For the text-containing cell, return its midpoint in [X, Y] coordinate format. 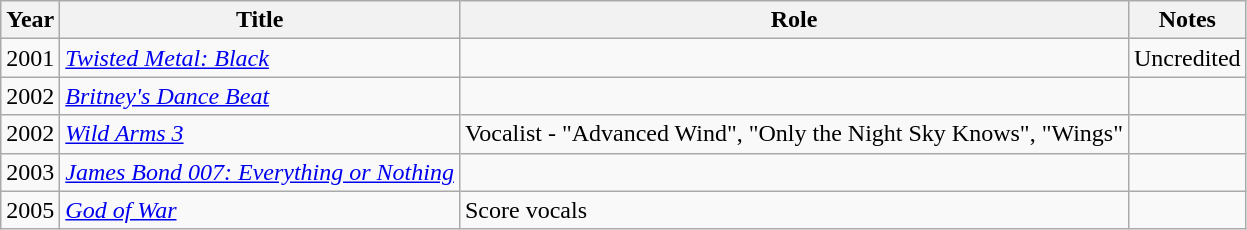
2005 [30, 210]
Notes [1187, 20]
Wild Arms 3 [260, 134]
Uncredited [1187, 58]
Vocalist - "Advanced Wind", "Only the Night Sky Knows", "Wings" [794, 134]
Score vocals [794, 210]
2001 [30, 58]
2003 [30, 172]
Twisted Metal: Black [260, 58]
Britney's Dance Beat [260, 96]
Year [30, 20]
God of War [260, 210]
James Bond 007: Everything or Nothing [260, 172]
Role [794, 20]
Title [260, 20]
